Return the (x, y) coordinate for the center point of the cell that contains the specified text.  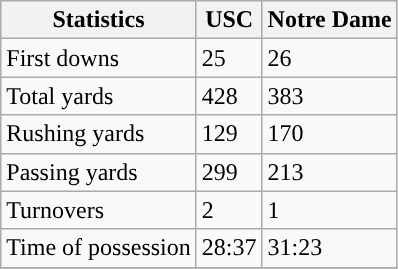
2 (229, 210)
383 (330, 96)
26 (330, 58)
Time of possession (99, 248)
Total yards (99, 96)
25 (229, 58)
First downs (99, 58)
Passing yards (99, 172)
Turnovers (99, 210)
299 (229, 172)
Rushing yards (99, 134)
170 (330, 134)
USC (229, 20)
Statistics (99, 20)
213 (330, 172)
Notre Dame (330, 20)
129 (229, 134)
1 (330, 210)
28:37 (229, 248)
428 (229, 96)
31:23 (330, 248)
